Pinpoint the cell where the given text exists, returning its [x, y] midpoint coordinate. 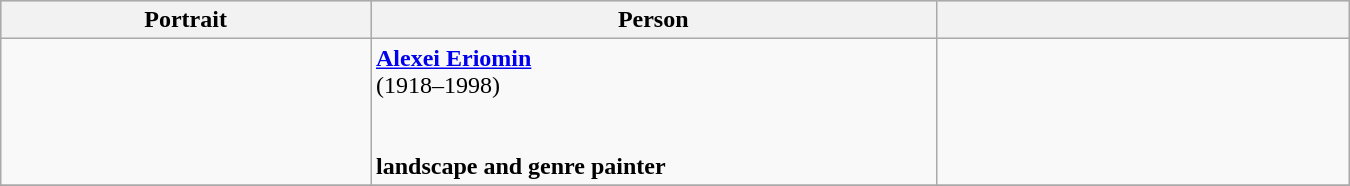
Person [653, 20]
Portrait [186, 20]
Alexei Eriomin (1918–1998)landscape and genre painter [653, 112]
